Determine the (X, Y) coordinate at the center of the cell enclosing the given text.  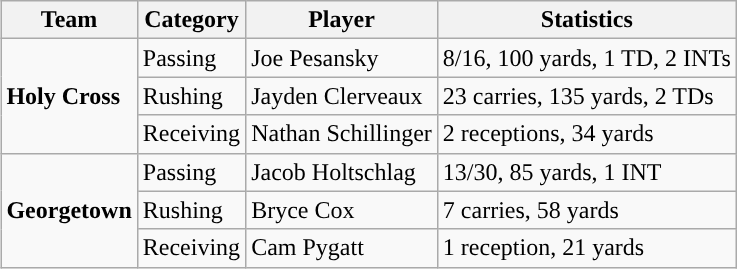
Holy Cross (69, 96)
Nathan Schillinger (342, 134)
Jacob Holtschlag (342, 172)
Cam Pygatt (342, 248)
Bryce Cox (342, 210)
2 receptions, 34 yards (586, 134)
Jayden Clerveaux (342, 96)
7 carries, 58 yards (586, 210)
13/30, 85 yards, 1 INT (586, 172)
Georgetown (69, 210)
Team (69, 20)
1 reception, 21 yards (586, 248)
23 carries, 135 yards, 2 TDs (586, 96)
Category (191, 20)
Statistics (586, 20)
Player (342, 20)
8/16, 100 yards, 1 TD, 2 INTs (586, 58)
Joe Pesansky (342, 58)
